Scan for the cell matching the given text and deliver its [x, y] coordinate at center. 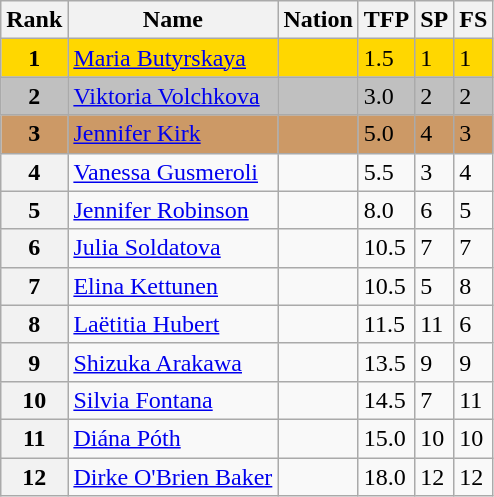
15.0 [386, 438]
Nation [318, 20]
Jennifer Kirk [173, 134]
Julia Soldatova [173, 248]
14.5 [386, 400]
Name [173, 20]
Maria Butyrskaya [173, 58]
Silvia Fontana [173, 400]
8.0 [386, 210]
Laëtitia Hubert [173, 324]
Dirke O'Brien Baker [173, 477]
1.5 [386, 58]
11.5 [386, 324]
5.0 [386, 134]
TFP [386, 20]
18.0 [386, 477]
Viktoria Volchkova [173, 96]
Vanessa Gusmeroli [173, 172]
FS [474, 20]
Rank [34, 20]
Jennifer Robinson [173, 210]
3.0 [386, 96]
Shizuka Arakawa [173, 362]
Elina Kettunen [173, 286]
Diána Póth [173, 438]
13.5 [386, 362]
5.5 [386, 172]
SP [434, 20]
